Locate the cell with the specified text and output its (X, Y) center coordinate. 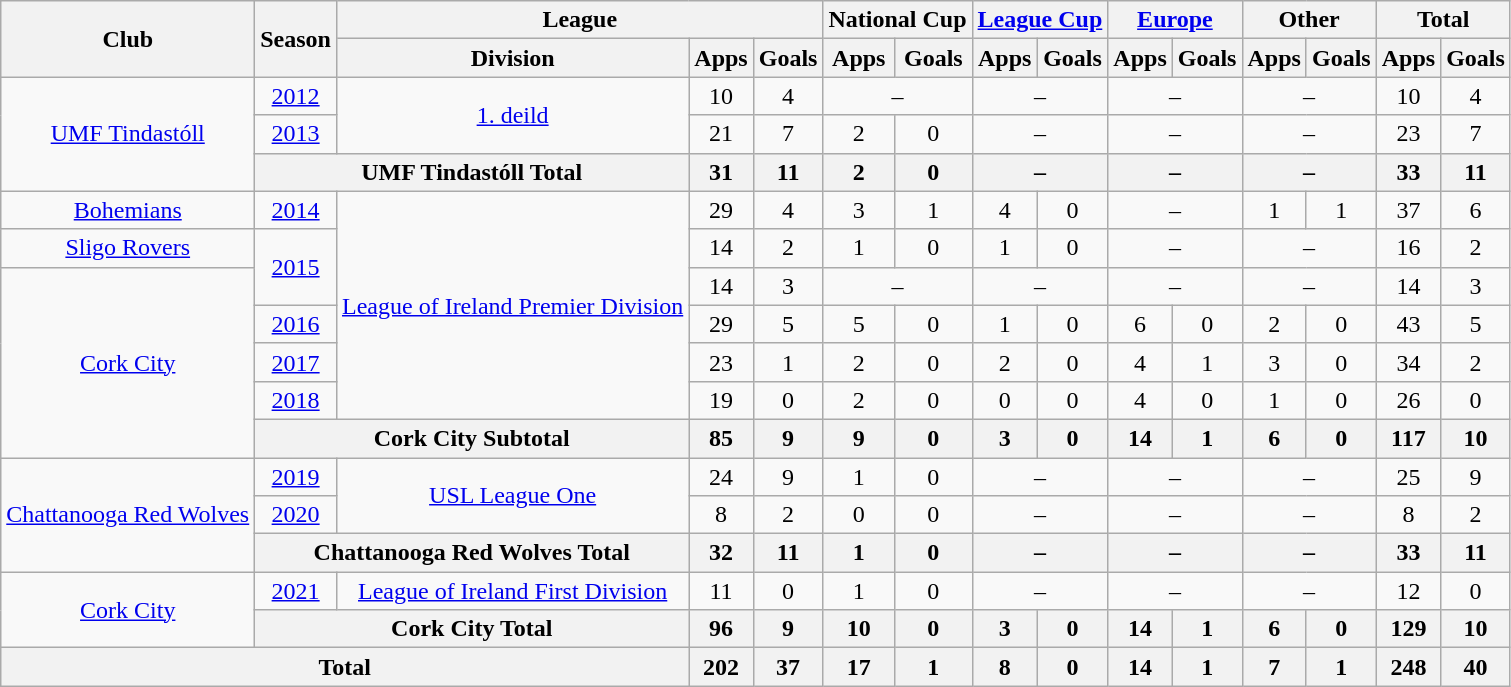
2020 (296, 515)
2019 (296, 477)
Cork City Total (472, 629)
Bohemians (128, 210)
Cork City Subtotal (472, 438)
25 (1408, 477)
32 (721, 553)
Other (1309, 20)
40 (1476, 667)
2014 (296, 210)
2018 (296, 400)
League Cup (1040, 20)
League (579, 20)
USL League One (512, 496)
UMF Tindastóll (128, 134)
2013 (296, 134)
2017 (296, 362)
117 (1408, 438)
2015 (296, 267)
Division (512, 58)
12 (1408, 591)
1. deild (512, 115)
Club (128, 39)
League of Ireland First Division (512, 591)
31 (721, 172)
Season (296, 39)
248 (1408, 667)
16 (1408, 248)
Chattanooga Red Wolves (128, 515)
34 (1408, 362)
21 (721, 134)
Europe (1175, 20)
24 (721, 477)
19 (721, 400)
96 (721, 629)
League of Ireland Premier Division (512, 305)
202 (721, 667)
129 (1408, 629)
2016 (296, 324)
Chattanooga Red Wolves Total (472, 553)
UMF Tindastóll Total (472, 172)
43 (1408, 324)
26 (1408, 400)
2021 (296, 591)
Sligo Rovers (128, 248)
17 (859, 667)
85 (721, 438)
2012 (296, 96)
National Cup (898, 20)
